Return the (X, Y) coordinate for the center point of the cell that contains the specified text.  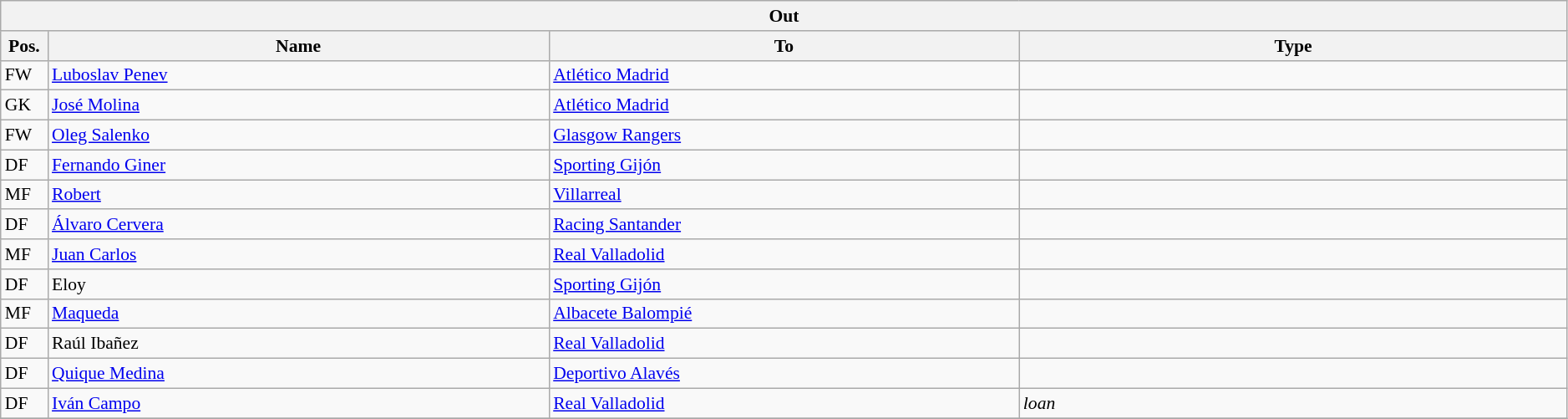
Albacete Balompié (784, 314)
Type (1293, 46)
Villarreal (784, 195)
Raúl Ibañez (298, 344)
Maqueda (298, 314)
Name (298, 46)
Eloy (298, 284)
Out (784, 16)
To (784, 46)
Racing Santander (784, 225)
José Molina (298, 105)
Glasgow Rangers (784, 135)
Iván Campo (298, 403)
Juan Carlos (298, 254)
Pos. (24, 46)
Luboslav Penev (298, 75)
Deportivo Alavés (784, 374)
Oleg Salenko (298, 135)
Quique Medina (298, 374)
Álvaro Cervera (298, 225)
Fernando Giner (298, 165)
Robert (298, 195)
loan (1293, 403)
GK (24, 105)
